From the cell containing the given text, extract its center point as [X, Y] coordinate. 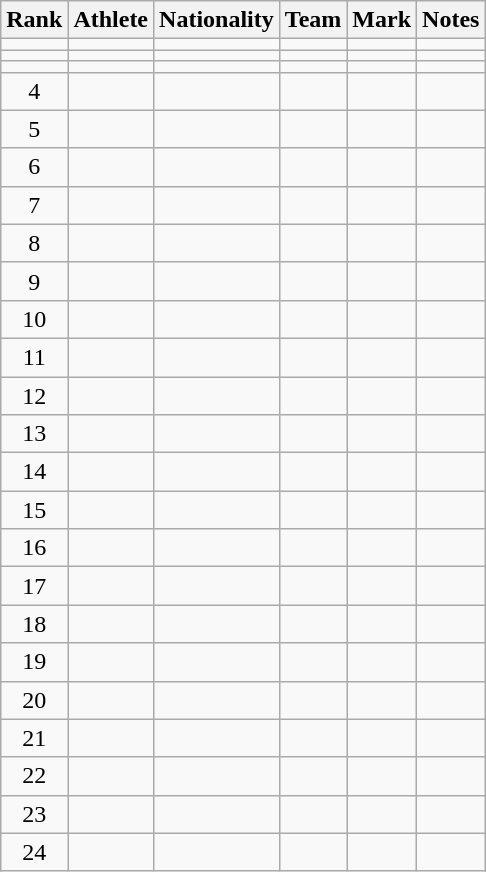
19 [34, 662]
18 [34, 624]
Team [313, 20]
23 [34, 814]
4 [34, 91]
Mark [382, 20]
Athlete [111, 20]
9 [34, 281]
Rank [34, 20]
8 [34, 243]
14 [34, 472]
24 [34, 852]
16 [34, 548]
6 [34, 167]
21 [34, 738]
20 [34, 700]
22 [34, 776]
10 [34, 319]
11 [34, 357]
17 [34, 586]
Notes [451, 20]
13 [34, 434]
5 [34, 129]
12 [34, 395]
15 [34, 510]
7 [34, 205]
Nationality [217, 20]
